Detect which cell encompasses the target text, then output its (X, Y) center coordinate. 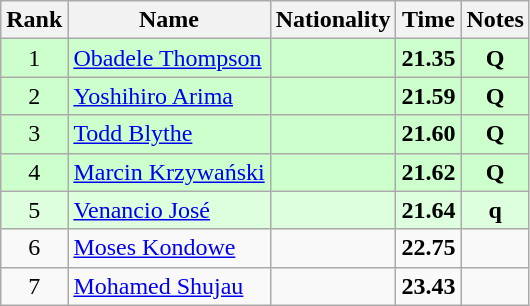
2 (34, 96)
23.43 (428, 286)
Nationality (333, 20)
Notes (495, 20)
6 (34, 248)
7 (34, 286)
22.75 (428, 248)
21.64 (428, 210)
Venancio José (169, 210)
Rank (34, 20)
4 (34, 172)
Mohamed Shujau (169, 286)
q (495, 210)
Moses Kondowe (169, 248)
Time (428, 20)
3 (34, 134)
21.60 (428, 134)
Obadele Thompson (169, 58)
Marcin Krzywański (169, 172)
5 (34, 210)
1 (34, 58)
Todd Blythe (169, 134)
21.59 (428, 96)
21.35 (428, 58)
Yoshihiro Arima (169, 96)
Name (169, 20)
21.62 (428, 172)
